Identify which cell holds the provided text, then report its (X, Y) central coordinate. 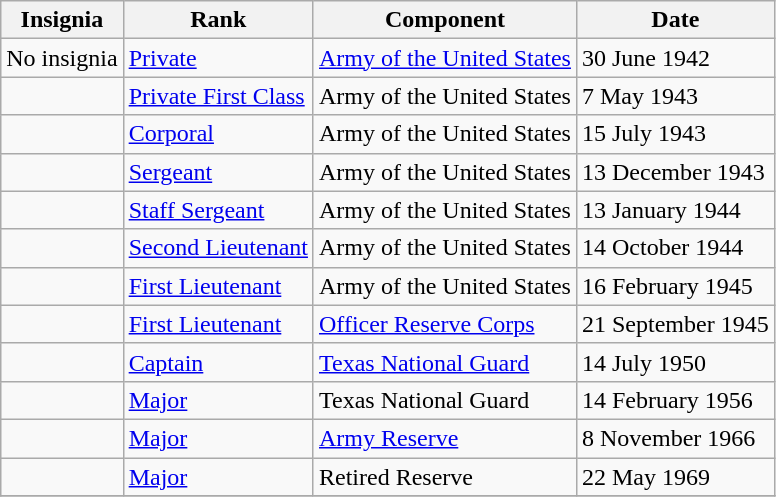
14 July 1950 (675, 362)
Date (675, 20)
21 September 1945 (675, 324)
Private (218, 58)
14 October 1944 (675, 248)
Officer Reserve Corps (444, 324)
Rank (218, 20)
Corporal (218, 134)
30 June 1942 (675, 58)
8 November 1966 (675, 438)
Retired Reserve (444, 477)
13 January 1944 (675, 210)
7 May 1943 (675, 96)
Private First Class (218, 96)
22 May 1969 (675, 477)
16 February 1945 (675, 286)
Captain (218, 362)
15 July 1943 (675, 134)
Insignia (62, 20)
Component (444, 20)
Army Reserve (444, 438)
No insignia (62, 58)
Sergeant (218, 172)
Second Lieutenant (218, 248)
Staff Sergeant (218, 210)
14 February 1956 (675, 400)
13 December 1943 (675, 172)
